Output the [x, y] coordinate of the center of the cell containing the given text.  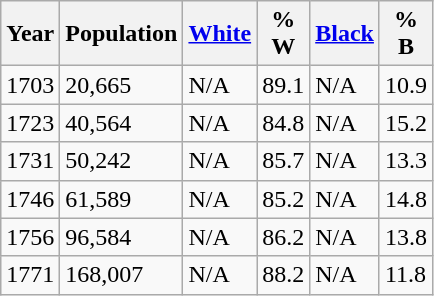
88.2 [284, 275]
89.1 [284, 85]
%B [406, 34]
86.2 [284, 237]
Black [345, 34]
84.8 [284, 123]
1703 [30, 85]
85.7 [284, 161]
1746 [30, 199]
1731 [30, 161]
11.8 [406, 275]
10.9 [406, 85]
%W [284, 34]
14.8 [406, 199]
1771 [30, 275]
40,564 [122, 123]
15.2 [406, 123]
1723 [30, 123]
168,007 [122, 275]
13.3 [406, 161]
13.8 [406, 237]
20,665 [122, 85]
61,589 [122, 199]
Population [122, 34]
1756 [30, 237]
96,584 [122, 237]
Year [30, 34]
White [220, 34]
85.2 [284, 199]
50,242 [122, 161]
